Provide the (x, y) coordinate of the cell's center where the given text is located.  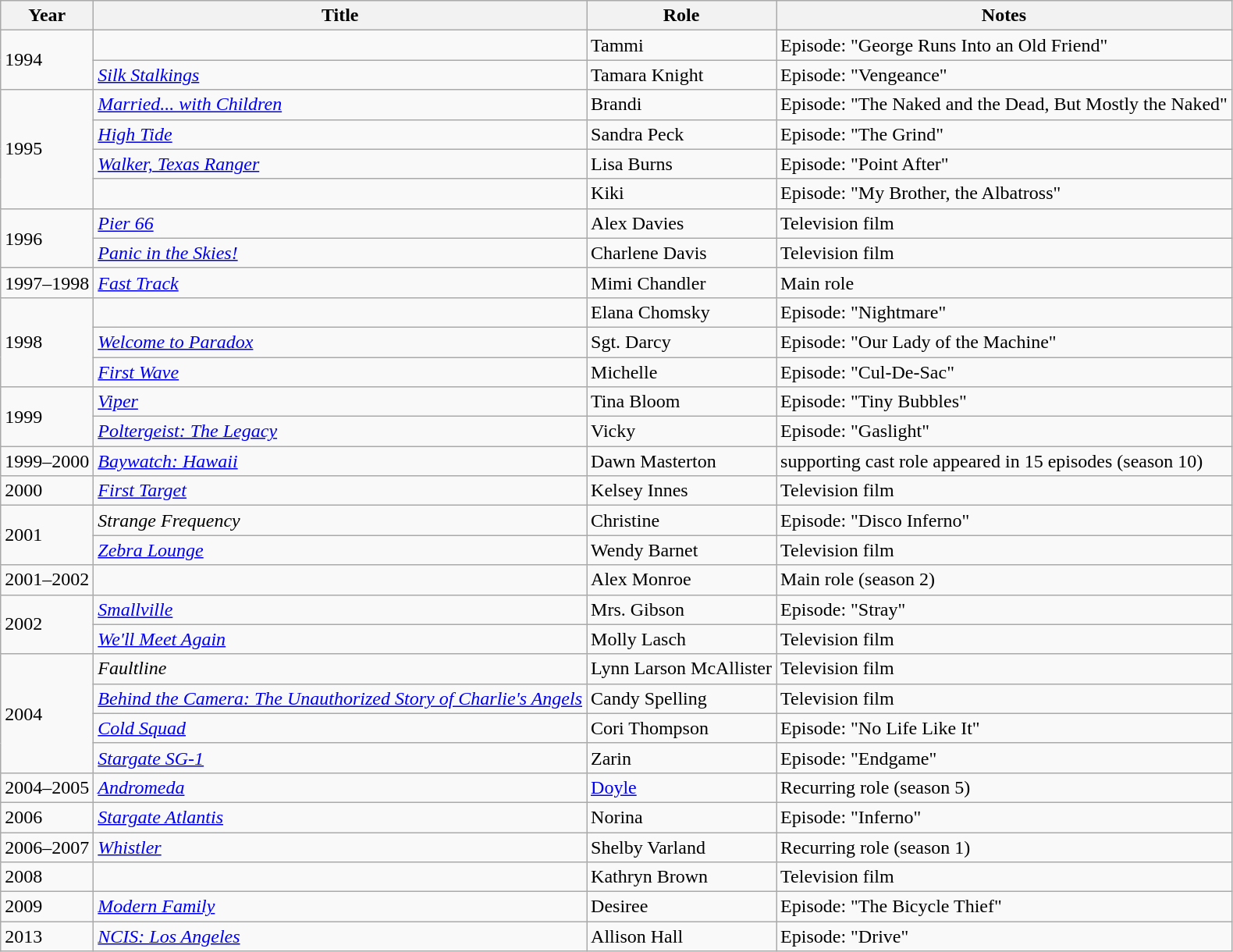
Elana Chomsky (682, 312)
Molly Lasch (682, 639)
Episode: "Tiny Bubbles" (1004, 402)
Year (47, 16)
Sandra Peck (682, 134)
Pier 66 (340, 223)
2009 (47, 907)
1994 (47, 60)
Welcome to Paradox (340, 342)
Episode: "Inferno" (1004, 817)
Whistler (340, 847)
Mimi Chandler (682, 282)
Episode: "The Bicycle Thief" (1004, 907)
Walker, Texas Ranger (340, 164)
Dawn Masterton (682, 461)
Episode: "The Grind" (1004, 134)
Smallville (340, 609)
Episode: "My Brother, the Albatross" (1004, 194)
Mrs. Gibson (682, 609)
2006 (47, 817)
We'll Meet Again (340, 639)
Michelle (682, 372)
Brandi (682, 105)
2001–2002 (47, 580)
Stargate Atlantis (340, 817)
2006–2007 (47, 847)
Charlene Davis (682, 253)
Tamara Knight (682, 75)
High Tide (340, 134)
2004 (47, 713)
Panic in the Skies! (340, 253)
Episode: "Stray" (1004, 609)
First Target (340, 491)
Doyle (682, 787)
Stargate SG-1 (340, 758)
Lisa Burns (682, 164)
Baywatch: Hawaii (340, 461)
Kiki (682, 194)
Episode: "No Life Like It" (1004, 728)
Episode: "Drive" (1004, 936)
Main role (season 2) (1004, 580)
Zarin (682, 758)
Modern Family (340, 907)
Title (340, 16)
2001 (47, 535)
2002 (47, 624)
Episode: "Point After" (1004, 164)
Episode: "Endgame" (1004, 758)
2000 (47, 491)
Cori Thompson (682, 728)
Silk Stalkings (340, 75)
Main role (1004, 282)
Desiree (682, 907)
1996 (47, 238)
Notes (1004, 16)
Episode: "Nightmare" (1004, 312)
Married... with Children (340, 105)
2008 (47, 877)
Behind the Camera: The Unauthorized Story of Charlie's Angels (340, 698)
Strange Frequency (340, 520)
Episode: "Vengeance" (1004, 75)
Andromeda (340, 787)
Episode: "Disco Inferno" (1004, 520)
Norina (682, 817)
Viper (340, 402)
2013 (47, 936)
Tina Bloom (682, 402)
Episode: "Our Lady of the Machine" (1004, 342)
Lynn Larson McAllister (682, 669)
Episode: "George Runs Into an Old Friend" (1004, 45)
Christine (682, 520)
Episode: "The Naked and the Dead, But Mostly the Naked" (1004, 105)
Zebra Lounge (340, 550)
Candy Spelling (682, 698)
Faultline (340, 669)
1998 (47, 342)
1997–1998 (47, 282)
Alex Davies (682, 223)
2004–2005 (47, 787)
Fast Track (340, 282)
1999 (47, 417)
Role (682, 16)
Vicky (682, 432)
Tammi (682, 45)
Allison Hall (682, 936)
1999–2000 (47, 461)
Alex Monroe (682, 580)
Recurring role (season 1) (1004, 847)
Episode: "Gaslight" (1004, 432)
Cold Squad (340, 728)
Kathryn Brown (682, 877)
Kelsey Innes (682, 491)
supporting cast role appeared in 15 episodes (season 10) (1004, 461)
First Wave (340, 372)
Poltergeist: The Legacy (340, 432)
Sgt. Darcy (682, 342)
NCIS: Los Angeles (340, 936)
Recurring role (season 5) (1004, 787)
Shelby Varland (682, 847)
Wendy Barnet (682, 550)
Episode: "Cul-De-Sac" (1004, 372)
1995 (47, 149)
